Detect which cell encompasses the target text, then output its (X, Y) center coordinate. 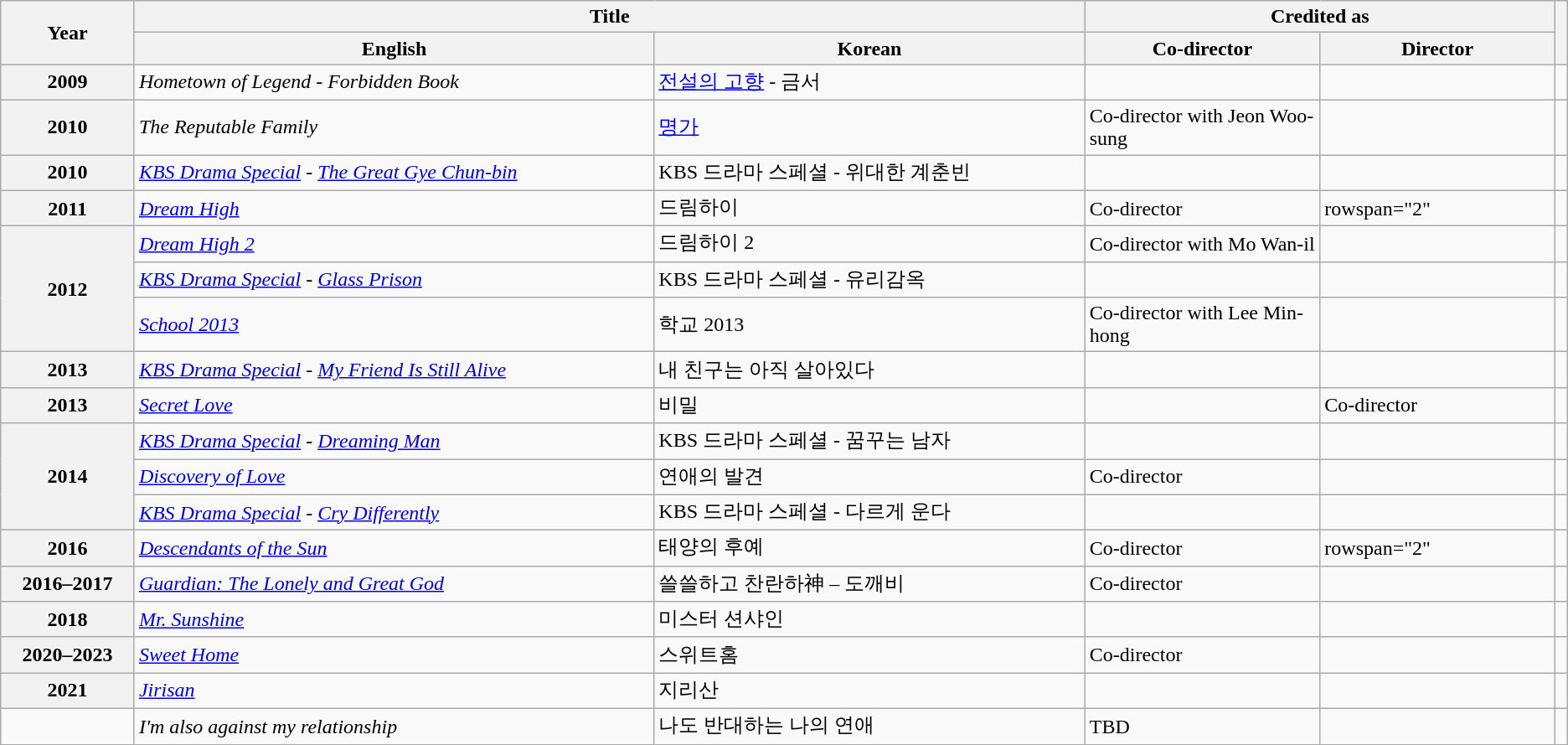
학교 2013 (869, 325)
드림하이 2 (869, 245)
지리산 (869, 691)
English (394, 49)
Director (1437, 49)
비밀 (869, 406)
2016 (68, 548)
Mr. Sunshine (394, 620)
내 친구는 아직 살아있다 (869, 370)
2012 (68, 289)
2009 (68, 82)
Dream High (394, 208)
TBD (1203, 726)
명가 (869, 127)
KBS 드라마 스페셜 - 위대한 계춘빈 (869, 173)
Korean (869, 49)
전설의 고향 - 금서 (869, 82)
2016–2017 (68, 583)
2020–2023 (68, 655)
쓸쓸하고 찬란하神 – 도깨비 (869, 583)
Secret Love (394, 406)
KBS Drama Special - Cry Differently (394, 513)
Hometown of Legend - Forbidden Book (394, 82)
연애의 발견 (869, 478)
Discovery of Love (394, 478)
KBS 드라마 스페셜 - 유리감옥 (869, 280)
Dream High 2 (394, 245)
The Reputable Family (394, 127)
미스터 션샤인 (869, 620)
태양의 후예 (869, 548)
Sweet Home (394, 655)
KBS Drama Special - Dreaming Man (394, 441)
KBS Drama Special - The Great Gye Chun-bin (394, 173)
나도 반대하는 나의 연애 (869, 726)
Guardian: The Lonely and Great God (394, 583)
Co-director with Jeon Woo-sung (1203, 127)
드림하이 (869, 208)
Jirisan (394, 691)
School 2013 (394, 325)
Co-director with Mo Wan-il (1203, 245)
KBS Drama Special - My Friend Is Still Alive (394, 370)
I'm also against my relationship (394, 726)
2021 (68, 691)
스위트홈 (869, 655)
Descendants of the Sun (394, 548)
2014 (68, 477)
Title (610, 17)
2018 (68, 620)
Year (68, 33)
2011 (68, 208)
KBS 드라마 스페셜 - 다르게 운다 (869, 513)
Credited as (1320, 17)
KBS Drama Special - Glass Prison (394, 280)
KBS 드라마 스페셜 - 꿈꾸는 남자 (869, 441)
Co-director with Lee Min-hong (1203, 325)
